Detect which cell encompasses the target text, then output its [x, y] center coordinate. 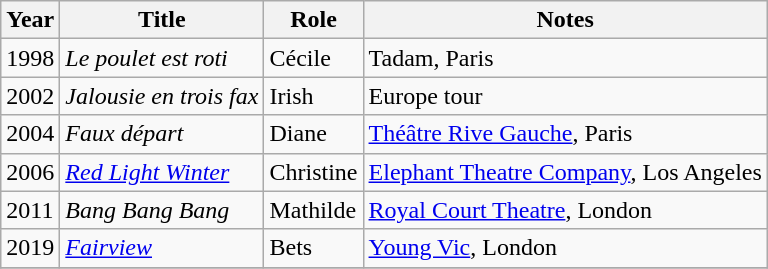
Mathilde [314, 210]
Faux départ [162, 134]
Royal Court Theatre, London [565, 210]
Théâtre Rive Gauche, Paris [565, 134]
2006 [30, 172]
Christine [314, 172]
Le poulet est roti [162, 58]
Elephant Theatre Company, Los Angeles [565, 172]
2002 [30, 96]
Tadam, Paris [565, 58]
Role [314, 20]
2004 [30, 134]
Bang Bang Bang [162, 210]
Jalousie en trois fax [162, 96]
Cécile [314, 58]
Fairview [162, 248]
2011 [30, 210]
Red Light Winter [162, 172]
Europe tour [565, 96]
Young Vic, London [565, 248]
Year [30, 20]
Irish [314, 96]
Diane [314, 134]
Bets [314, 248]
Notes [565, 20]
2019 [30, 248]
Title [162, 20]
1998 [30, 58]
